For the text-containing cell, return its midpoint in (x, y) coordinate format. 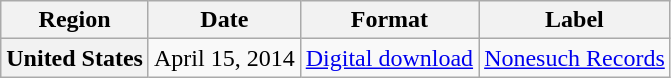
Region (75, 20)
Date (224, 20)
April 15, 2014 (224, 58)
Label (575, 20)
Digital download (389, 58)
Nonesuch Records (575, 58)
Format (389, 20)
United States (75, 58)
